Return the (X, Y) coordinate for the center point of the cell that contains the specified text.  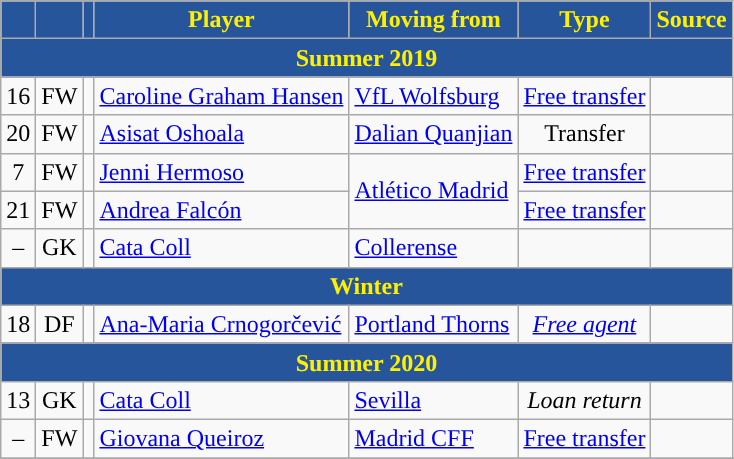
Caroline Graham Hansen (222, 96)
Giovana Queiroz (222, 438)
Asisat Oshoala (222, 134)
7 (18, 172)
Free agent (584, 324)
Summer 2019 (366, 58)
13 (18, 400)
21 (18, 210)
Loan return (584, 400)
18 (18, 324)
Andrea Falcón (222, 210)
Transfer (584, 134)
DF (60, 324)
Winter (366, 286)
VfL Wolfsburg (434, 96)
Sevilla (434, 400)
Jenni Hermoso (222, 172)
20 (18, 134)
Madrid CFF (434, 438)
Ana-Maria Crnogorčević (222, 324)
Atlético Madrid (434, 191)
Dalian Quanjian (434, 134)
Moving from (434, 20)
Source (692, 20)
Collerense (434, 248)
Summer 2020 (366, 362)
Type (584, 20)
16 (18, 96)
Portland Thorns (434, 324)
Player (222, 20)
